Search for the cell housing the specified text and yield its [X, Y] center coordinate. 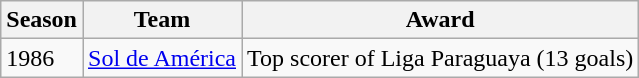
Team [162, 20]
Award [440, 20]
Season [42, 20]
Top scorer of Liga Paraguaya (13 goals) [440, 58]
Sol de América [162, 58]
1986 [42, 58]
